Scan for the cell matching the given text and deliver its (X, Y) coordinate at center. 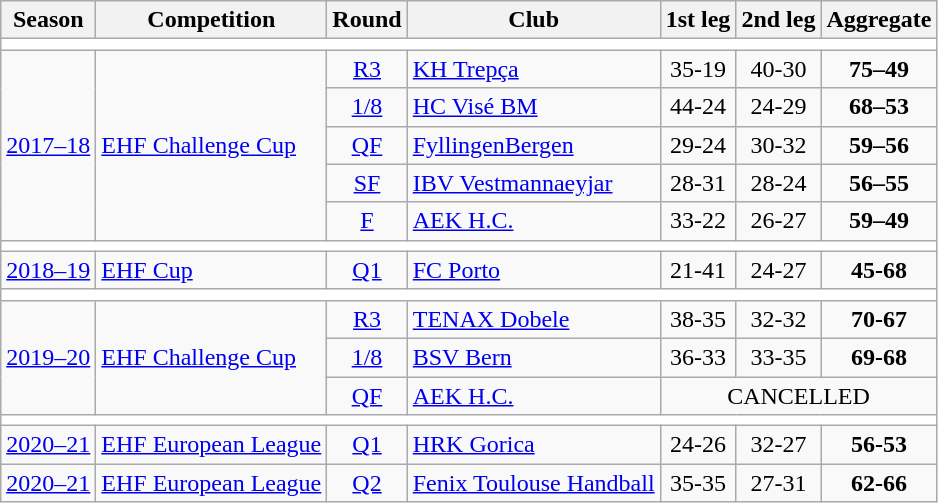
KH Trepça (534, 69)
45-68 (879, 270)
26-27 (778, 221)
Fenix Toulouse Handball (534, 483)
28-24 (778, 183)
EHF Cup (212, 270)
FyllingenBergen (534, 145)
HC Visé BM (534, 107)
Competition (212, 20)
35-35 (698, 483)
2nd leg (778, 20)
69-68 (879, 357)
21-41 (698, 270)
35-19 (698, 69)
1st leg (698, 20)
27-31 (778, 483)
SF (367, 183)
2019–20 (48, 357)
38-35 (698, 319)
33-22 (698, 221)
32-27 (778, 445)
59–56 (879, 145)
2017–18 (48, 145)
28-31 (698, 183)
Round (367, 20)
CANCELLED (798, 395)
FC Porto (534, 270)
Season (48, 20)
68–53 (879, 107)
F (367, 221)
2018–19 (48, 270)
TENAX Dobele (534, 319)
29-24 (698, 145)
Club (534, 20)
40-30 (778, 69)
59–49 (879, 221)
62-66 (879, 483)
36-33 (698, 357)
33-35 (778, 357)
56–55 (879, 183)
56-53 (879, 445)
30-32 (778, 145)
44-24 (698, 107)
24-29 (778, 107)
24-27 (778, 270)
70-67 (879, 319)
Q2 (367, 483)
Aggregate (879, 20)
75–49 (879, 69)
24-26 (698, 445)
HRK Gorica (534, 445)
32-32 (778, 319)
BSV Bern (534, 357)
IBV Vestmannaeyjar (534, 183)
